Scan for the cell matching the given text and deliver its [X, Y] coordinate at center. 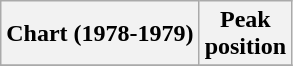
Chart (1978-1979) [100, 34]
Peakposition [245, 34]
